Return (X, Y) of the center of cell containing provided text 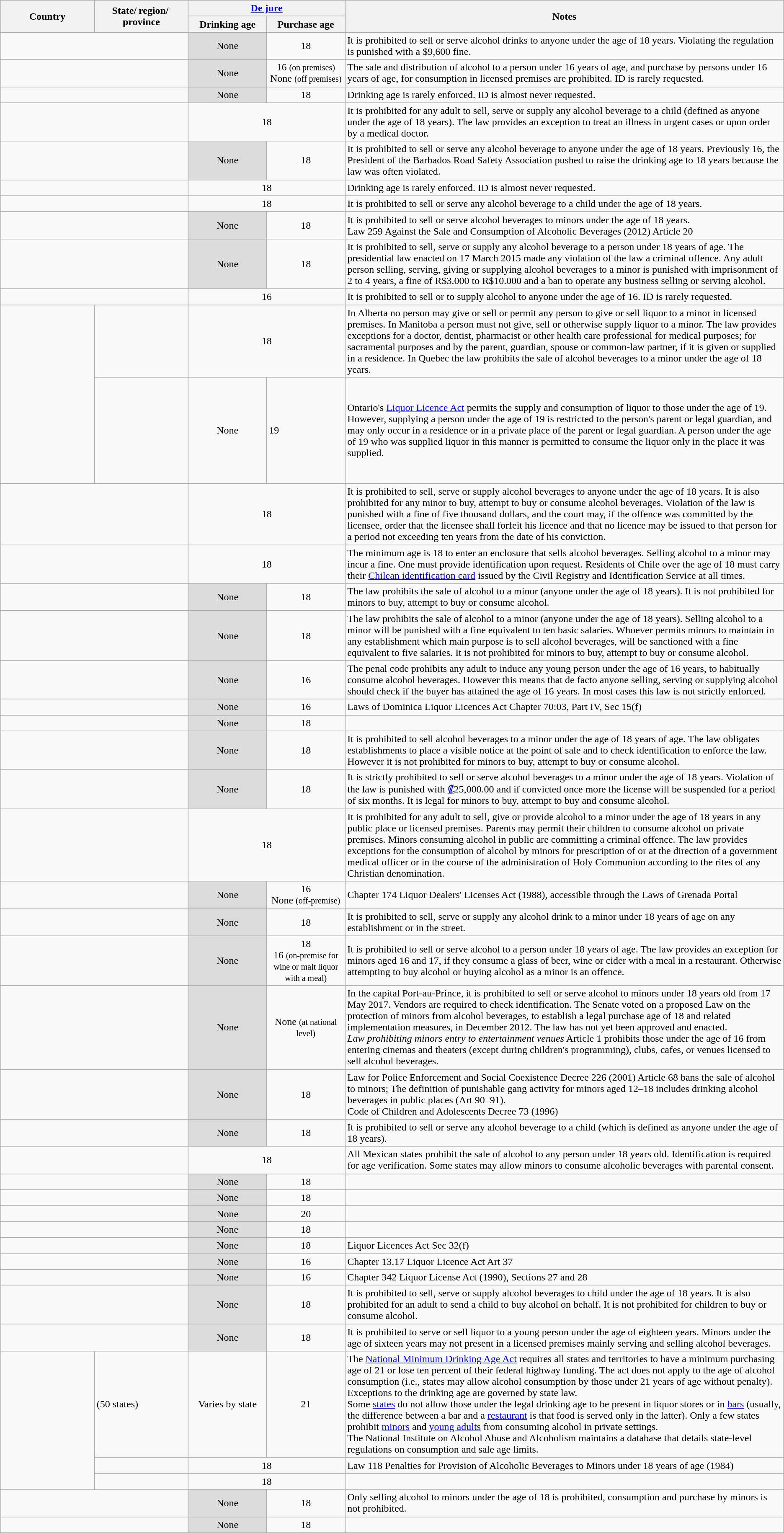
21 (306, 1404)
Chapter 174 Liquor Dealers' Licenses Act (1988), accessible through the Laws of Grenada Portal (565, 895)
20 (306, 1213)
Chapter 13.17 Liquor Licence Act Art 37 (565, 1261)
1816 (on-premise for wine or malt liquor with a meal) (306, 961)
Notes (565, 16)
De jure (267, 8)
Laws of Dominica Liquor Licences Act Chapter 70:03, Part IV, Sec 15(f) (565, 707)
16None (off-premise) (306, 895)
None (at national level) (306, 1027)
It is prohibited to sell or to supply alcohol to anyone under the age of 16. ID is rarely requested. (565, 297)
It is prohibited to sell or serve any alcohol beverage to a child under the age of 18 years. (565, 204)
Liquor Licences Act Sec 32(f) (565, 1245)
It is prohibited to sell or serve any alcohol beverage to a child (which is defined as anyone under the age of 18 years). (565, 1133)
Law 118 Penalties for Provision of Alcoholic Beverages to Minors under 18 years of age (1984) (565, 1466)
Chapter 342 Liquor License Act (1990), Sections 27 and 28 (565, 1277)
Country (47, 16)
It is prohibited to sell or serve alcohol drinks to anyone under the age of 18 years. Violating the regulation is punished with a $9,600 fine. (565, 46)
16 (on premises) None (off premises) (306, 73)
Drinking age (228, 24)
19 (306, 431)
State/ region/ province (141, 16)
Varies by state (228, 1404)
Only selling alcohol to minors under the age of 18 is prohibited, consumption and purchase by minors is not prohibited. (565, 1503)
It is prohibited to sell, serve or supply any alcohol drink to a minor under 18 years of age on any establishment or in the street. (565, 922)
(50 states) (141, 1404)
Purchase age (306, 24)
